Extract the (X, Y) coordinate from the center of the cell holding the provided text.  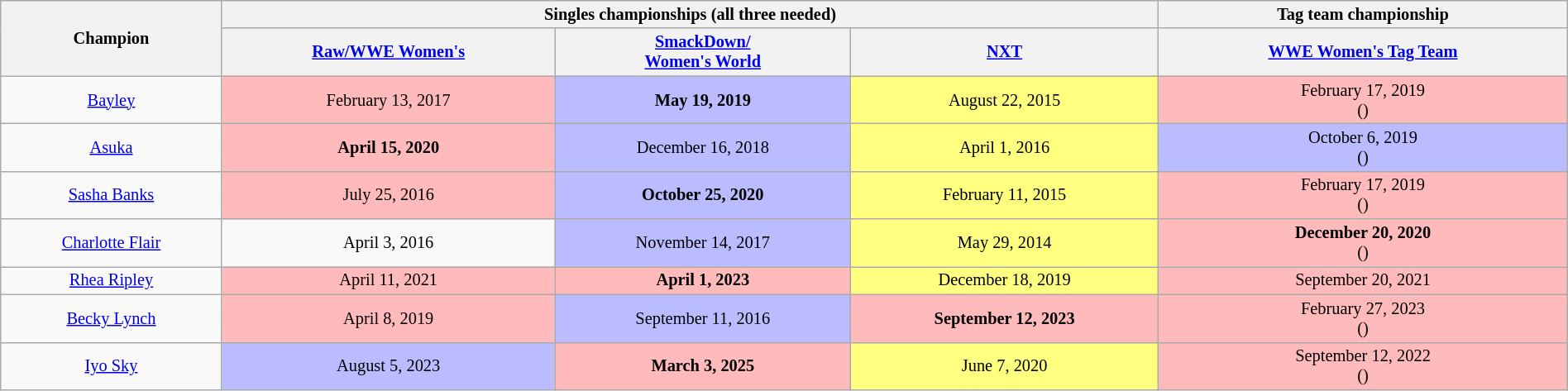
December 18, 2019 (1004, 280)
May 19, 2019 (703, 100)
February 13, 2017 (389, 100)
SmackDown/Women's World (703, 52)
November 14, 2017 (703, 243)
Rhea Ripley (111, 280)
September 12, 2023 (1004, 318)
June 7, 2020 (1004, 366)
April 1, 2016 (1004, 147)
Bayley (111, 100)
May 29, 2014 (1004, 243)
August 5, 2023 (389, 366)
December 20, 2020() (1363, 243)
Iyo Sky (111, 366)
Becky Lynch (111, 318)
WWE Women's Tag Team (1363, 52)
August 22, 2015 (1004, 100)
Charlotte Flair (111, 243)
Raw/WWE Women's (389, 52)
September 11, 2016 (703, 318)
October 25, 2020 (703, 195)
December 16, 2018 (703, 147)
February 11, 2015 (1004, 195)
October 6, 2019() (1363, 147)
Champion (111, 38)
September 12, 2022 () (1363, 366)
September 20, 2021 (1363, 280)
March 3, 2025 (703, 366)
Asuka (111, 147)
Singles championships (all three needed) (690, 14)
Tag team championship (1363, 14)
Sasha Banks (111, 195)
April 11, 2021 (389, 280)
February 27, 2023 () (1363, 318)
NXT (1004, 52)
July 25, 2016 (389, 195)
April 1, 2023 (703, 280)
April 15, 2020 (389, 147)
April 8, 2019 (389, 318)
April 3, 2016 (389, 243)
